Return [x, y] of the center of cell containing provided text 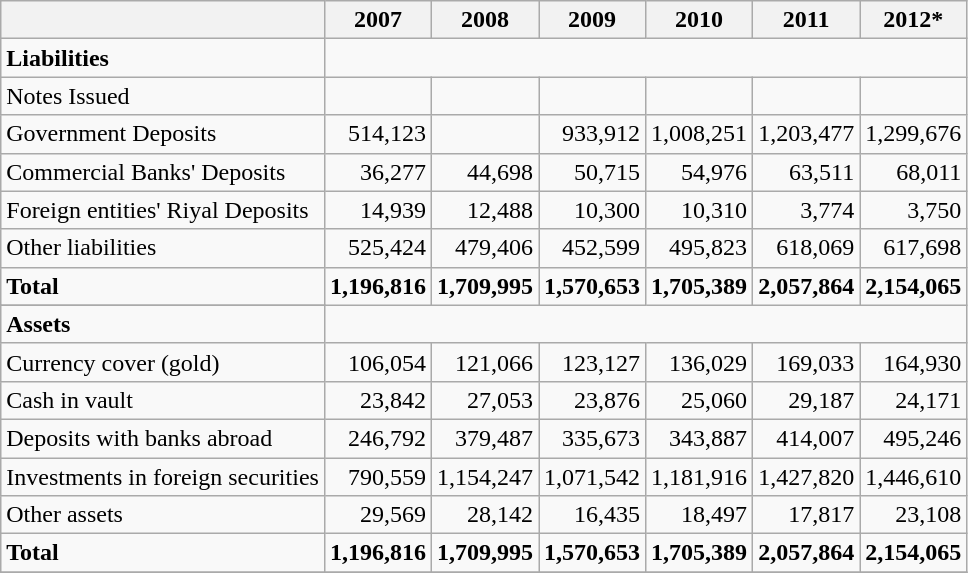
68,011 [914, 172]
Assets [163, 324]
525,424 [378, 248]
Other liabilities [163, 248]
790,559 [378, 477]
2011 [806, 20]
3,774 [806, 210]
36,277 [378, 172]
169,033 [806, 362]
106,054 [378, 362]
1,181,916 [700, 477]
Cash in vault [163, 400]
2009 [592, 20]
23,842 [378, 400]
Foreign entities' Riyal Deposits [163, 210]
452,599 [592, 248]
479,406 [484, 248]
27,053 [484, 400]
16,435 [592, 515]
63,511 [806, 172]
246,792 [378, 438]
1,154,247 [484, 477]
495,823 [700, 248]
Liabilities [163, 58]
617,698 [914, 248]
335,673 [592, 438]
23,876 [592, 400]
514,123 [378, 134]
Government Deposits [163, 134]
414,007 [806, 438]
1,008,251 [700, 134]
29,187 [806, 400]
2007 [378, 20]
Commercial Banks' Deposits [163, 172]
Currency cover (gold) [163, 362]
164,930 [914, 362]
933,912 [592, 134]
2008 [484, 20]
Deposits with banks abroad [163, 438]
28,142 [484, 515]
1,299,676 [914, 134]
44,698 [484, 172]
1,427,820 [806, 477]
1,071,542 [592, 477]
14,939 [378, 210]
54,976 [700, 172]
18,497 [700, 515]
379,487 [484, 438]
136,029 [700, 362]
25,060 [700, 400]
12,488 [484, 210]
495,246 [914, 438]
2012* [914, 20]
29,569 [378, 515]
3,750 [914, 210]
Investments in foreign securities [163, 477]
618,069 [806, 248]
17,817 [806, 515]
10,310 [700, 210]
2010 [700, 20]
1,203,477 [806, 134]
Notes Issued [163, 96]
1,446,610 [914, 477]
Other assets [163, 515]
343,887 [700, 438]
24,171 [914, 400]
23,108 [914, 515]
123,127 [592, 362]
121,066 [484, 362]
10,300 [592, 210]
50,715 [592, 172]
